Output the [X, Y] coordinate of the center of the cell containing the given text.  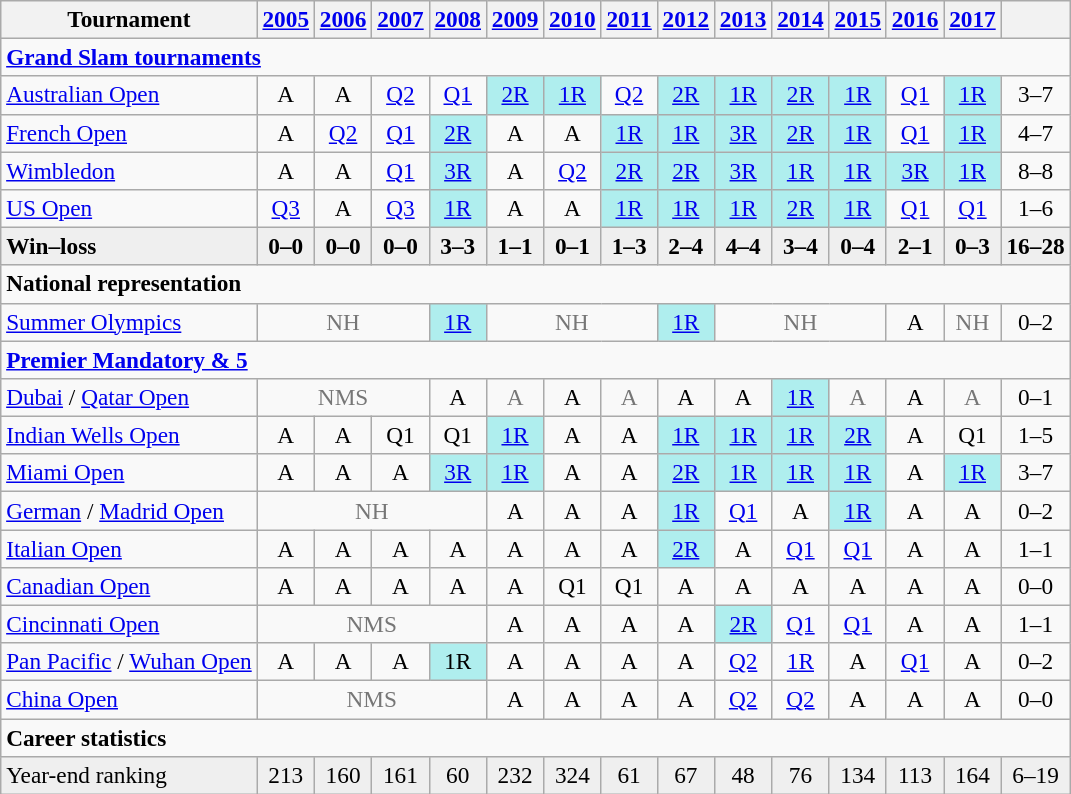
National representation [536, 284]
2005 [286, 19]
2017 [972, 19]
Grand Slam tournaments [536, 57]
60 [458, 775]
0–3 [972, 246]
113 [914, 775]
Cincinnati Open [129, 624]
213 [286, 775]
2012 [686, 19]
164 [972, 775]
1–3 [629, 246]
2–1 [914, 246]
16–28 [1036, 246]
Pan Pacific / Wuhan Open [129, 662]
2008 [458, 19]
2009 [514, 19]
232 [514, 775]
Miami Open [129, 473]
Australian Open [129, 95]
134 [858, 775]
161 [400, 775]
Summer Olympics [129, 322]
Year-end ranking [129, 775]
2015 [858, 19]
48 [742, 775]
4–4 [742, 246]
2016 [914, 19]
2007 [400, 19]
Canadian Open [129, 586]
8–8 [1036, 170]
French Open [129, 133]
1–6 [1036, 208]
China Open [129, 699]
3–4 [800, 246]
2013 [742, 19]
2014 [800, 19]
Dubai / Qatar Open [129, 397]
76 [800, 775]
2010 [572, 19]
Win–loss [129, 246]
324 [572, 775]
2011 [629, 19]
67 [686, 775]
61 [629, 775]
2–4 [686, 246]
2006 [342, 19]
Indian Wells Open [129, 435]
Italian Open [129, 548]
1–5 [1036, 435]
Tournament [129, 19]
160 [342, 775]
Wimbledon [129, 170]
Career statistics [536, 737]
4–7 [1036, 133]
US Open [129, 208]
6–19 [1036, 775]
German / Madrid Open [129, 510]
0–4 [858, 246]
3–3 [458, 246]
Premier Mandatory & 5 [536, 359]
